Scan for the cell matching the given text and deliver its (x, y) coordinate at center. 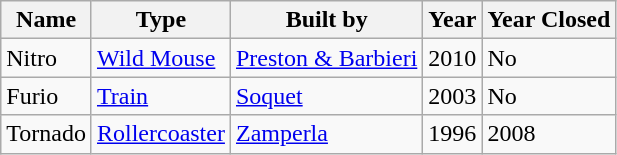
Year Closed (549, 20)
2003 (452, 96)
1996 (452, 134)
Built by (326, 20)
Wild Mouse (160, 58)
Preston & Barbieri (326, 58)
Nitro (46, 58)
Rollercoaster (160, 134)
Year (452, 20)
2008 (549, 134)
Name (46, 20)
Furio (46, 96)
Train (160, 96)
2010 (452, 58)
Zamperla (326, 134)
Soquet (326, 96)
Tornado (46, 134)
Type (160, 20)
